Capture the cell that displays the provided text and extract its [x, y] central coordinate. 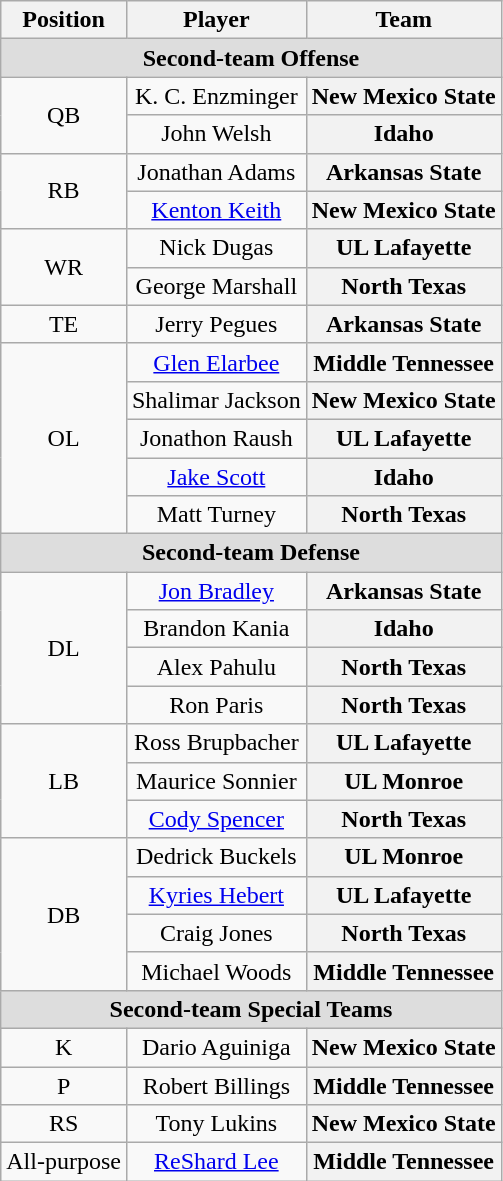
Jonathan Adams [216, 172]
Jonathon Raush [216, 438]
ReShard Lee [216, 1162]
Team [404, 20]
Craig Jones [216, 933]
Kyries Hebert [216, 895]
John Welsh [216, 134]
Michael Woods [216, 971]
RS [64, 1124]
Ross Brupbacher [216, 743]
Glen Elarbee [216, 362]
OL [64, 438]
RB [64, 191]
DL [64, 648]
K. C. Enzminger [216, 96]
Jerry Pegues [216, 324]
Jon Bradley [216, 591]
Kenton Keith [216, 210]
Dedrick Buckels [216, 857]
Shalimar Jackson [216, 400]
Ron Paris [216, 705]
Maurice Sonnier [216, 781]
Player [216, 20]
Second-team Offense [251, 58]
Dario Aguiniga [216, 1047]
QB [64, 115]
TE [64, 324]
LB [64, 781]
Robert Billings [216, 1085]
WR [64, 267]
Tony Lukins [216, 1124]
Position [64, 20]
DB [64, 914]
K [64, 1047]
Second-team Defense [251, 553]
Alex Pahulu [216, 667]
P [64, 1085]
All-purpose [64, 1162]
Second-team Special Teams [251, 1009]
Jake Scott [216, 477]
George Marshall [216, 286]
Cody Spencer [216, 819]
Nick Dugas [216, 248]
Matt Turney [216, 515]
Brandon Kania [216, 629]
